Extract the [X, Y] coordinate from the center of the cell holding the provided text.  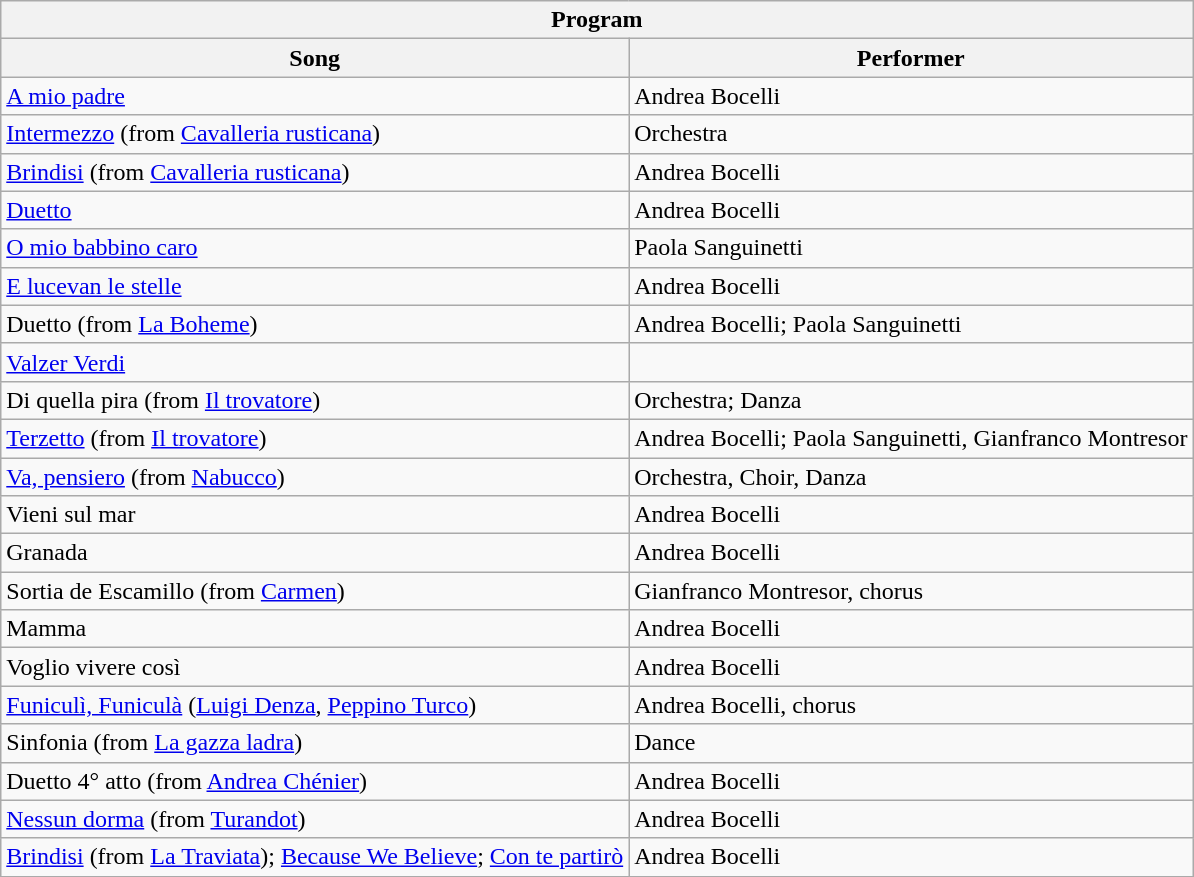
Sortia de Escamillo (from Carmen) [315, 591]
Granada [315, 553]
Valzer Verdi [315, 362]
Orchestra, Choir, Danza [911, 477]
Orchestra; Danza [911, 400]
Song [315, 58]
Paola Sanguinetti [911, 248]
A mio padre [315, 96]
Brindisi (from Cavalleria rusticana) [315, 172]
Di quella pira (from Il trovatore) [315, 400]
Nessun dorma (from Turandot) [315, 819]
Gianfranco Montresor, chorus [911, 591]
Duetto (from La Boheme) [315, 324]
Andrea Bocelli; Paola Sanguinetti, Gianfranco Montresor [911, 438]
Intermezzo (from Cavalleria rusticana) [315, 134]
E lucevan le stelle [315, 286]
Andrea Bocelli, chorus [911, 705]
Orchestra [911, 134]
Mamma [315, 629]
Dance [911, 743]
Vieni sul mar [315, 515]
Andrea Bocelli; Paola Sanguinetti [911, 324]
Va, pensiero (from Nabucco) [315, 477]
O mio babbino caro [315, 248]
Duetto 4° atto (from Andrea Chénier) [315, 781]
Voglio vivere così [315, 667]
Sinfonia (from La gazza ladra) [315, 743]
Funiculì, Funiculà (Luigi Denza, Peppino Turco) [315, 705]
Performer [911, 58]
Program [597, 20]
Duetto [315, 210]
Brindisi (from La Traviata); Because We Believe; Con te partirò [315, 857]
Terzetto (from Il trovatore) [315, 438]
